Scan for the cell matching the given text and deliver its [X, Y] coordinate at center. 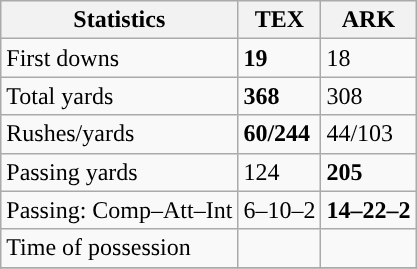
6–10–2 [280, 210]
14–22–2 [368, 210]
368 [280, 96]
Passing: Comp–Att–Int [120, 210]
TEX [280, 20]
Passing yards [120, 172]
Rushes/yards [120, 134]
Statistics [120, 20]
18 [368, 58]
ARK [368, 20]
44/103 [368, 134]
Time of possession [120, 248]
124 [280, 172]
205 [368, 172]
19 [280, 58]
First downs [120, 58]
308 [368, 96]
60/244 [280, 134]
Total yards [120, 96]
